Pinpoint the cell where the given text exists, returning its [x, y] midpoint coordinate. 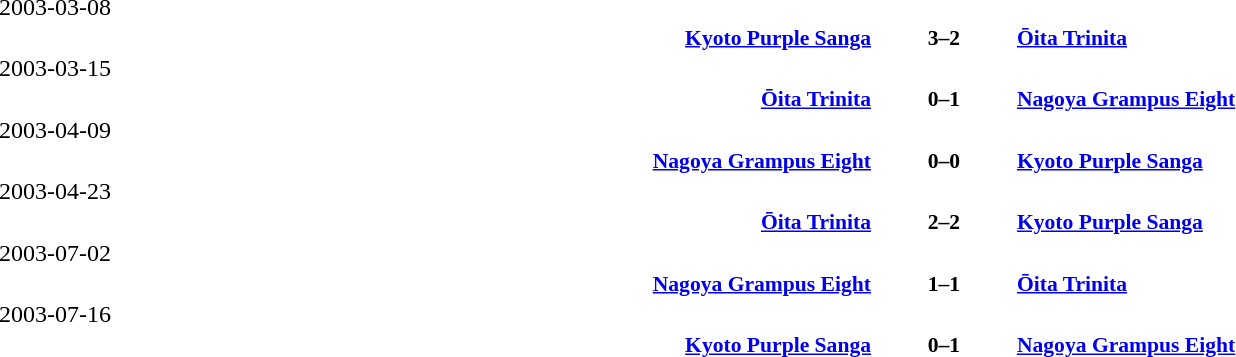
0–0 [944, 160]
3–2 [944, 38]
1–1 [944, 284]
0–1 [944, 99]
2–2 [944, 222]
